Search for the cell housing the specified text and yield its (X, Y) center coordinate. 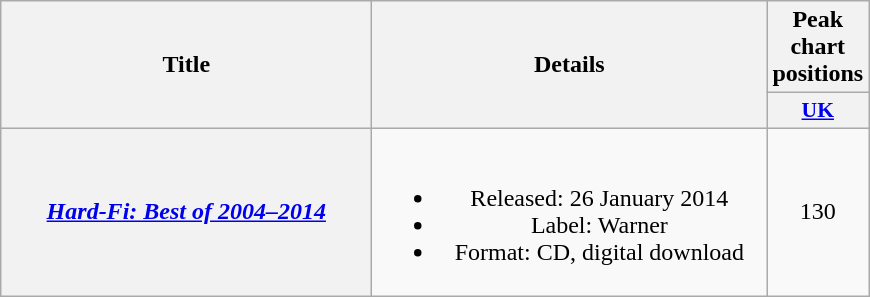
Released: 26 January 2014Label: WarnerFormat: CD, digital download (570, 212)
UK (818, 111)
Hard-Fi: Best of 2004–2014 (186, 212)
Title (186, 65)
Details (570, 65)
130 (818, 212)
Peak chart positions (818, 47)
